Locate the cell with the specified text and output its (x, y) center coordinate. 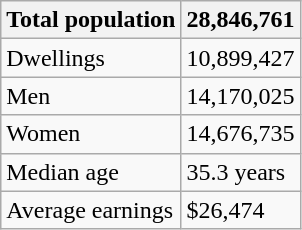
Average earnings (91, 210)
35.3 years (240, 172)
Median age (91, 172)
$26,474 (240, 210)
Women (91, 134)
14,170,025 (240, 96)
28,846,761 (240, 20)
Dwellings (91, 58)
14,676,735 (240, 134)
Total population (91, 20)
Men (91, 96)
10,899,427 (240, 58)
